Extract the [X, Y] coordinate from the center of the cell holding the provided text.  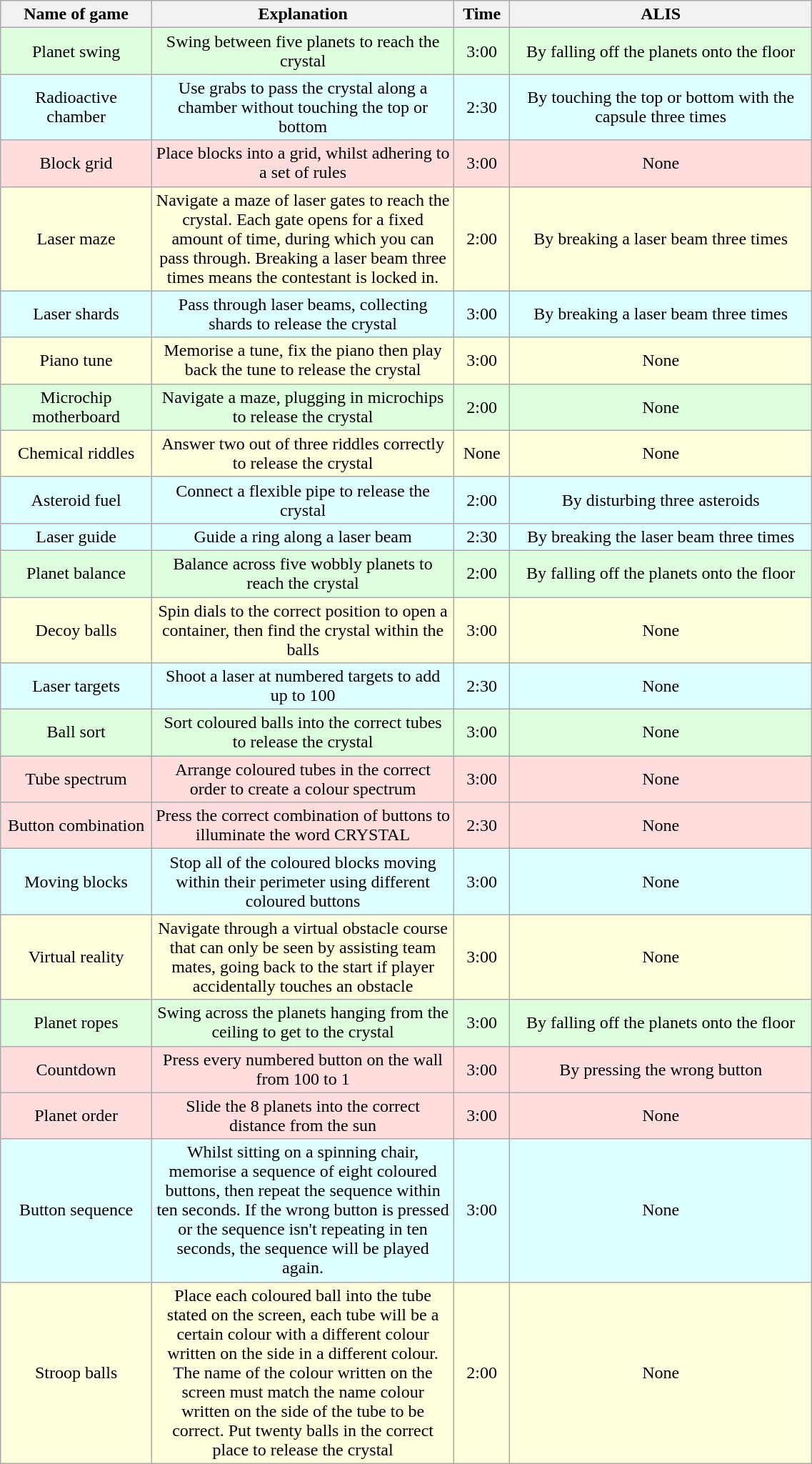
Asteroid fuel [76, 500]
Connect a flexible pipe to release the crystal [303, 500]
Memorise a tune, fix the piano then play back the tune to release the crystal [303, 360]
Place blocks into a grid, whilst adhering to a set of rules [303, 163]
Button combination [76, 826]
Laser maze [76, 239]
Laser targets [76, 686]
Press the correct combination of buttons to illuminate the word CRYSTAL [303, 826]
Stop all of the coloured blocks moving within their perimeter using different coloured buttons [303, 882]
Swing across the planets hanging from the ceiling to get to the crystal [303, 1023]
Answer two out of three riddles correctly to release the crystal [303, 453]
Name of game [76, 14]
Planet ropes [76, 1023]
Slide the 8 planets into the correct distance from the sun [303, 1116]
Time [482, 14]
Piano tune [76, 360]
Laser guide [76, 537]
Planet balance [76, 573]
By breaking the laser beam three times [660, 537]
Stroop balls [76, 1373]
Planet swing [76, 51]
Microchip motherboard [76, 407]
Navigate a maze, plugging in microchips to release the crystal [303, 407]
Guide a ring along a laser beam [303, 537]
Decoy balls [76, 630]
Pass through laser beams, collecting shards to release the crystal [303, 314]
Press every numbered button on the wall from 100 to 1 [303, 1069]
Spin dials to the correct position to open a container, then find the crystal within the balls [303, 630]
Ball sort [76, 733]
Laser shards [76, 314]
Radioactive chamber [76, 107]
Button sequence [76, 1210]
Balance across five wobbly planets to reach the crystal [303, 573]
Countdown [76, 1069]
Arrange coloured tubes in the correct order to create a colour spectrum [303, 779]
By touching the top or bottom with the capsule three times [660, 107]
Moving blocks [76, 882]
By pressing the wrong button [660, 1069]
Block grid [76, 163]
Explanation [303, 14]
Tube spectrum [76, 779]
By disturbing three asteroids [660, 500]
Swing between five planets to reach the crystal [303, 51]
Virtual reality [76, 957]
ALIS [660, 14]
Chemical riddles [76, 453]
Planet order [76, 1116]
Sort coloured balls into the correct tubes to release the crystal [303, 733]
Use grabs to pass the crystal along a chamber without touching the top or bottom [303, 107]
Shoot a laser at numbered targets to add up to 100 [303, 686]
